Search for the cell housing the specified text and yield its [X, Y] center coordinate. 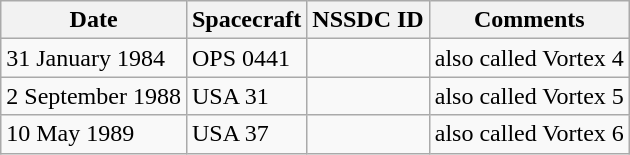
Comments [529, 20]
USA 31 [246, 96]
10 May 1989 [94, 134]
also called Vortex 4 [529, 58]
also called Vortex 5 [529, 96]
Date [94, 20]
31 January 1984 [94, 58]
2 September 1988 [94, 96]
Spacecraft [246, 20]
also called Vortex 6 [529, 134]
OPS 0441 [246, 58]
USA 37 [246, 134]
NSSDC ID [368, 20]
